Identify which cell holds the provided text, then report its [x, y] central coordinate. 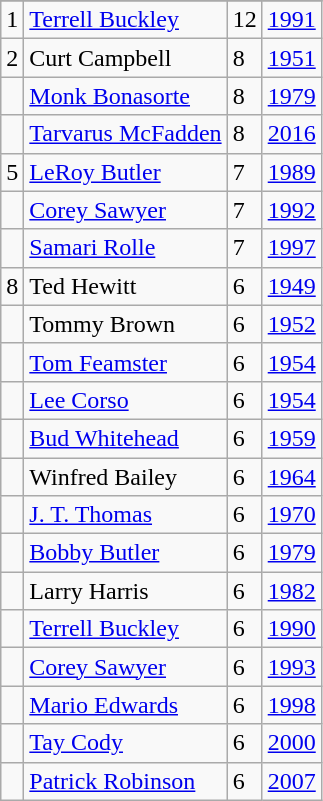
12 [244, 20]
2007 [292, 781]
Mario Edwards [126, 705]
1951 [292, 58]
1952 [292, 324]
Samari Rolle [126, 248]
Lee Corso [126, 400]
1997 [292, 248]
5 [12, 172]
1990 [292, 629]
Bobby Butler [126, 553]
1982 [292, 591]
Tarvarus McFadden [126, 134]
1964 [292, 477]
Monk Bonasorte [126, 96]
Tommy Brown [126, 324]
2 [12, 58]
2016 [292, 134]
Winfred Bailey [126, 477]
1991 [292, 20]
Tom Feamster [126, 362]
1992 [292, 210]
1993 [292, 667]
J. T. Thomas [126, 515]
Ted Hewitt [126, 286]
LeRoy Butler [126, 172]
1970 [292, 515]
1959 [292, 438]
2000 [292, 743]
Larry Harris [126, 591]
1949 [292, 286]
Tay Cody [126, 743]
1989 [292, 172]
1998 [292, 705]
Curt Campbell [126, 58]
Patrick Robinson [126, 781]
Bud Whitehead [126, 438]
1 [12, 20]
